Return the [x, y] coordinate for the center point of the cell that contains the specified text.  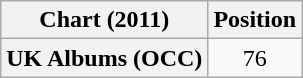
Position [255, 20]
Chart (2011) [104, 20]
UK Albums (OCC) [104, 58]
76 [255, 58]
